Extract the (X, Y) coordinate from the center of the cell holding the provided text.  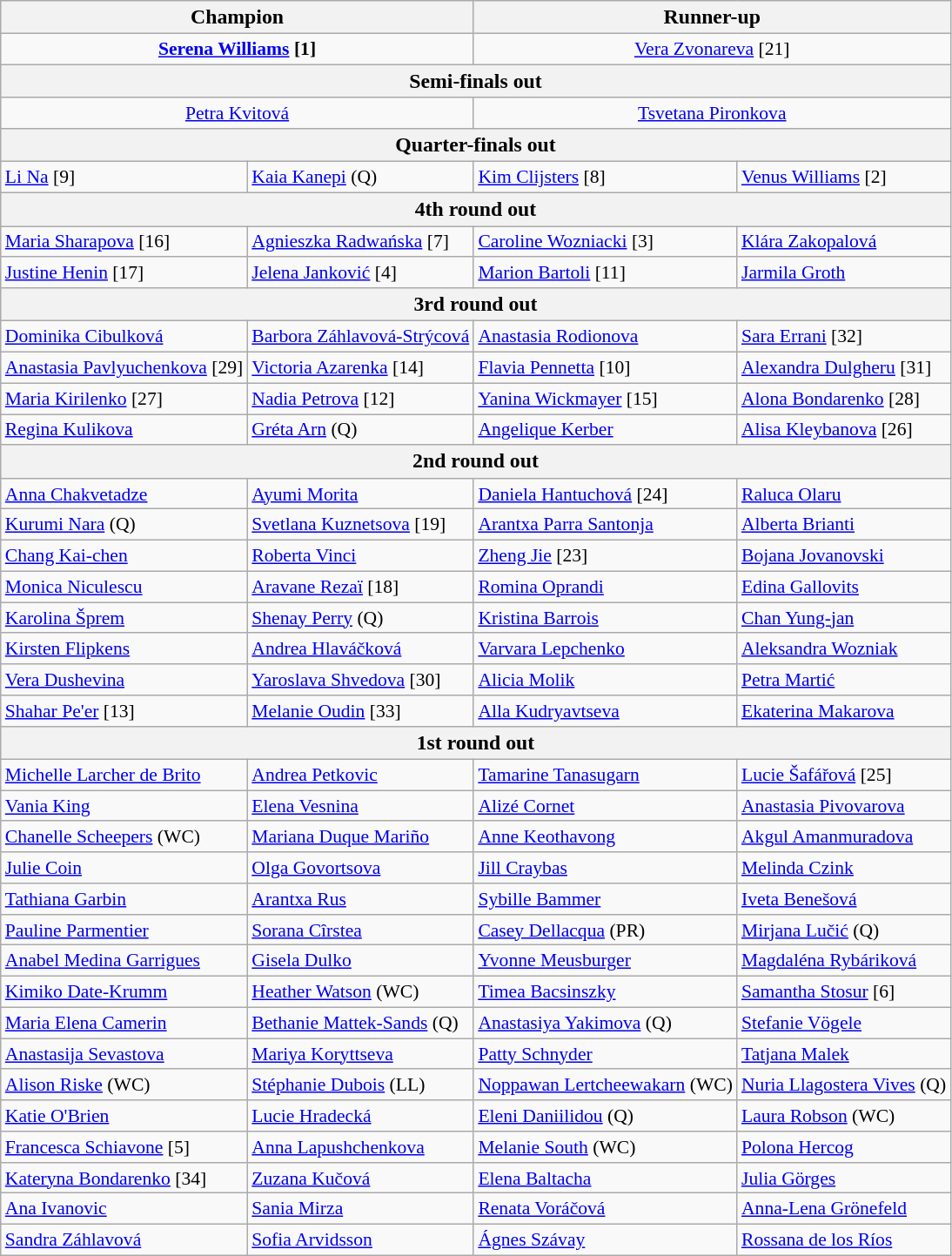
Barbora Záhlavová-Strýcová (360, 337)
Yaroslava Shvedova [30] (360, 680)
Timea Bacsinszky (606, 992)
Roberta Vinci (360, 556)
Alberta Brianti (844, 525)
Shenay Perry (Q) (360, 618)
Chanelle Scheepers (WC) (124, 837)
Maria Sharapova [16] (124, 242)
Melanie Oudin [33] (360, 711)
Anastasia Pavlyuchenkova [29] (124, 368)
Venus Williams [2] (844, 178)
Regina Kulikova (124, 430)
Laura Robson (WC) (844, 1116)
Arantxa Rus (360, 899)
Petra Kvitová (238, 114)
Sania Mirza (360, 1209)
Noppawan Lertcheewakarn (WC) (606, 1085)
Alexandra Dulgheru [31] (844, 368)
Marion Bartoli [11] (606, 273)
Ayumi Morita (360, 494)
Aravane Rezaï [18] (360, 587)
Romina Oprandi (606, 587)
Kirsten Flipkens (124, 649)
Champion (238, 17)
Gisela Dulko (360, 961)
Anastasia Pivovarova (844, 806)
Pauline Parmentier (124, 930)
Arantxa Parra Santonja (606, 525)
Jelena Janković [4] (360, 273)
Sorana Cîrstea (360, 930)
Lucie Hradecká (360, 1116)
Renata Voráčová (606, 1209)
Kimiko Date-Krumm (124, 992)
Heather Watson (WC) (360, 992)
Alizé Cornet (606, 806)
Anna-Lena Grönefeld (844, 1209)
Tsvetana Pironkova (712, 114)
Tathiana Garbin (124, 899)
Gréta Arn (Q) (360, 430)
Victoria Azarenka [14] (360, 368)
Flavia Pennetta [10] (606, 368)
Karolina Šprem (124, 618)
Mariana Duque Mariño (360, 837)
Monica Niculescu (124, 587)
Anastasia Rodionova (606, 337)
Zheng Jie [23] (606, 556)
Akgul Amanmuradova (844, 837)
Alona Bondarenko [28] (844, 399)
Casey Dellacqua (PR) (606, 930)
Daniela Hantuchová [24] (606, 494)
Kateryna Bondarenko [34] (124, 1179)
Semi-finals out (475, 82)
Li Na [9] (124, 178)
Bojana Jovanovski (844, 556)
Caroline Wozniacki [3] (606, 242)
Nuria Llagostera Vives (Q) (844, 1085)
Alicia Molik (606, 680)
Ágnes Szávay (606, 1240)
Julia Görges (844, 1179)
Raluca Olaru (844, 494)
Petra Martić (844, 680)
Vania King (124, 806)
Maria Kirilenko [27] (124, 399)
Edina Gallovits (844, 587)
Vera Zvonareva [21] (712, 50)
Svetlana Kuznetsova [19] (360, 525)
1st round out (475, 743)
Justine Henin [17] (124, 273)
Aleksandra Wozniak (844, 649)
Kaia Kanepi (Q) (360, 178)
Alison Riske (WC) (124, 1085)
Lucie Šafářová [25] (844, 776)
Melinda Czink (844, 868)
Eleni Daniilidou (Q) (606, 1116)
Anna Lapushchenkova (360, 1147)
Michelle Larcher de Brito (124, 776)
Elena Vesnina (360, 806)
Anna Chakvetadze (124, 494)
Runner-up (712, 17)
Anabel Medina Garrigues (124, 961)
Serena Williams [1] (238, 50)
Magdaléna Rybáriková (844, 961)
Samantha Stosur [6] (844, 992)
Chan Yung-jan (844, 618)
Sofia Arvidsson (360, 1240)
Alisa Kleybanova [26] (844, 430)
Yanina Wickmayer [15] (606, 399)
Ana Ivanovic (124, 1209)
Francesca Schiavone [5] (124, 1147)
Julie Coin (124, 868)
Stéphanie Dubois (LL) (360, 1085)
Anastasiya Yakimova (Q) (606, 1024)
Sandra Záhlavová (124, 1240)
Mirjana Lučić (Q) (844, 930)
Kim Clijsters [8] (606, 178)
Bethanie Mattek-Sands (Q) (360, 1024)
Elena Baltacha (606, 1179)
Maria Elena Camerin (124, 1024)
Varvara Lepchenko (606, 649)
Rossana de los Ríos (844, 1240)
Yvonne Meusburger (606, 961)
Patty Schnyder (606, 1054)
Polona Hercog (844, 1147)
Tatjana Malek (844, 1054)
Andrea Petkovic (360, 776)
Klára Zakopalová (844, 242)
Ekaterina Makarova (844, 711)
Kristina Barrois (606, 618)
Sara Errani [32] (844, 337)
Nadia Petrova [12] (360, 399)
Iveta Benešová (844, 899)
Sybille Bammer (606, 899)
Zuzana Kučová (360, 1179)
Kurumi Nara (Q) (124, 525)
Alla Kudryavtseva (606, 711)
Quarter-finals out (475, 145)
Chang Kai-chen (124, 556)
Angelique Kerber (606, 430)
Katie O'Brien (124, 1116)
Agnieszka Radwańska [7] (360, 242)
2nd round out (475, 462)
Melanie South (WC) (606, 1147)
Anastasija Sevastova (124, 1054)
Stefanie Vögele (844, 1024)
4th round out (475, 210)
Jill Craybas (606, 868)
Vera Dushevina (124, 680)
Dominika Cibulková (124, 337)
Jarmila Groth (844, 273)
Olga Govortsova (360, 868)
Tamarine Tanasugarn (606, 776)
Anne Keothavong (606, 837)
Andrea Hlaváčková (360, 649)
Shahar Pe'er [13] (124, 711)
Mariya Koryttseva (360, 1054)
3rd round out (475, 305)
